Search for the cell housing the specified text and yield its [x, y] center coordinate. 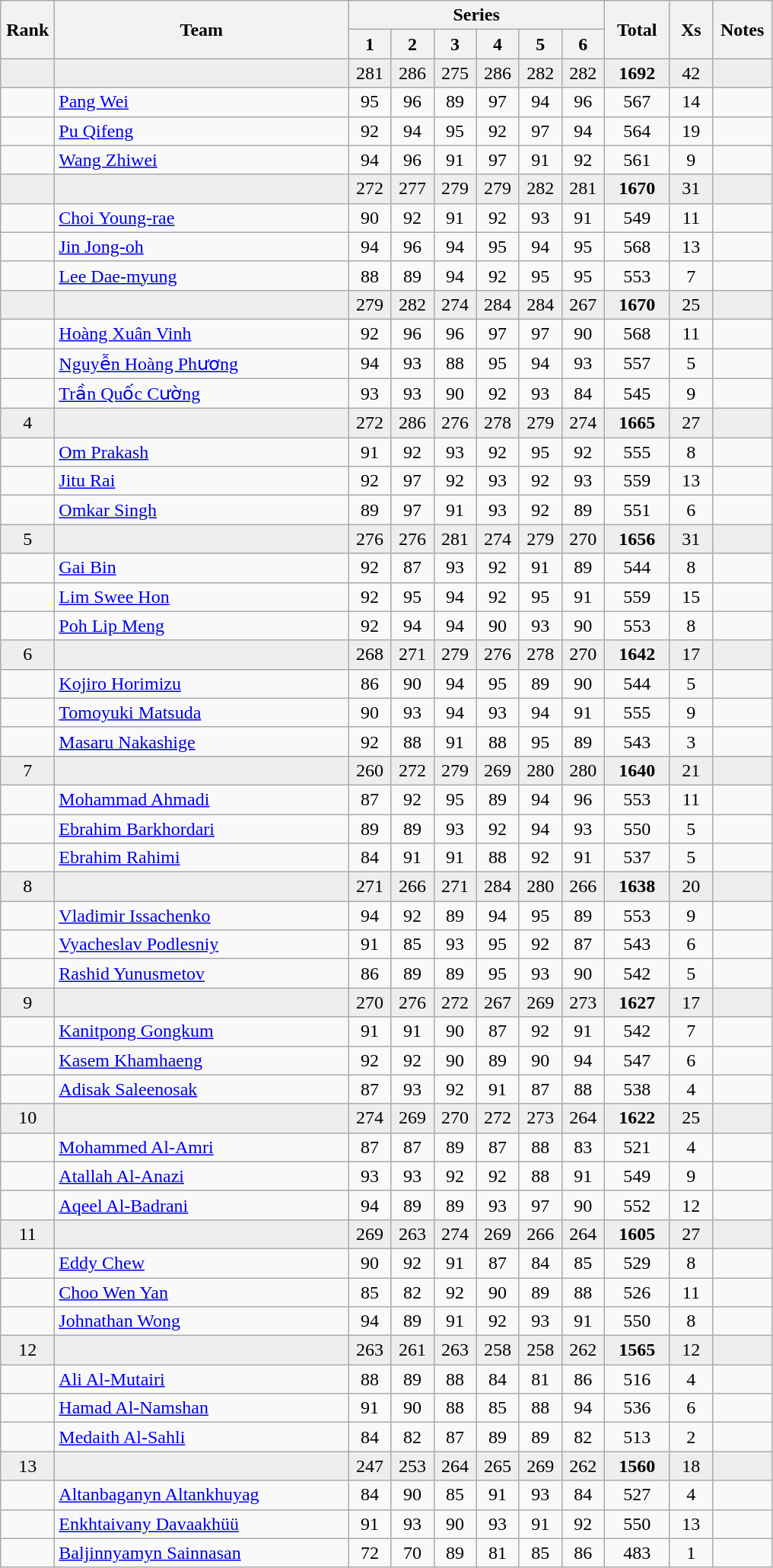
545 [637, 394]
277 [412, 189]
Kanitpong Gongkum [202, 1031]
1627 [637, 1002]
516 [637, 1379]
Omkar Singh [202, 510]
557 [637, 364]
Jitu Rai [202, 481]
10 [27, 1118]
538 [637, 1089]
275 [455, 73]
Ebrahim Barkhordari [202, 829]
Vladimir Issachenko [202, 916]
21 [691, 770]
Wang Zhiwei [202, 160]
1656 [637, 539]
Ebrahim Rahimi [202, 858]
Atallah Al-Anazi [202, 1176]
72 [370, 1553]
Choo Wen Yan [202, 1292]
Notes [743, 30]
521 [637, 1147]
Gai Bin [202, 568]
Altanbaganyn Altankhuyag [202, 1495]
529 [637, 1263]
253 [412, 1466]
Lim Swee Hon [202, 597]
567 [637, 102]
268 [370, 655]
1642 [637, 655]
Mohammad Ahmadi [202, 799]
Hoàng Xuân Vinh [202, 333]
Jin Jong-oh [202, 247]
Mohammed Al-Amri [202, 1147]
536 [637, 1408]
Hamad Al-Namshan [202, 1408]
18 [691, 1466]
Adisak Saleenosak [202, 1089]
Om Prakash [202, 452]
Ali Al-Mutairi [202, 1379]
Enkhtaivany Davaakhüü [202, 1524]
Pang Wei [202, 102]
552 [637, 1205]
Series [476, 15]
261 [412, 1350]
Total [637, 30]
83 [583, 1147]
564 [637, 131]
14 [691, 102]
42 [691, 73]
Kojiro Horimizu [202, 684]
Xs [691, 30]
Kasem Khamhaeng [202, 1060]
547 [637, 1060]
513 [637, 1437]
483 [637, 1553]
1665 [637, 423]
1565 [637, 1350]
537 [637, 858]
Rashid Yunusmetov [202, 974]
Choi Young-rae [202, 218]
551 [637, 510]
1640 [637, 770]
Team [202, 30]
1638 [637, 887]
Lee Dae-myung [202, 276]
265 [498, 1466]
260 [370, 770]
Johnathan Wong [202, 1321]
70 [412, 1553]
Masaru Nakashige [202, 741]
19 [691, 131]
Trần Quốc Cường [202, 394]
1560 [637, 1466]
1605 [637, 1234]
Eddy Chew [202, 1263]
561 [637, 160]
1692 [637, 73]
Nguyễn Hoàng Phương [202, 364]
1622 [637, 1118]
Aqeel Al-Badrani [202, 1205]
20 [691, 887]
527 [637, 1495]
Poh Lip Meng [202, 626]
247 [370, 1466]
Medaith Al-Sahli [202, 1437]
Pu Qifeng [202, 131]
526 [637, 1292]
15 [691, 597]
Tomoyuki Matsuda [202, 712]
Rank [27, 30]
Baljinnyamyn Sainnasan [202, 1553]
Vyacheslav Podlesniy [202, 945]
